Pinpoint the cell where the given text exists, returning its (x, y) midpoint coordinate. 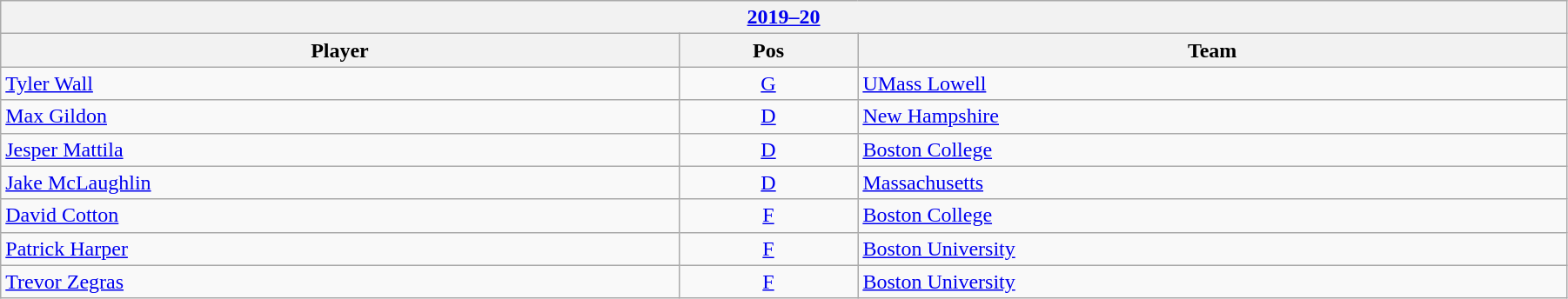
Team (1213, 50)
Player (339, 50)
David Cotton (339, 216)
Massachusetts (1213, 183)
Tyler Wall (339, 83)
New Hampshire (1213, 116)
Pos (768, 50)
Max Gildon (339, 116)
Jake McLaughlin (339, 183)
Jesper Mattila (339, 149)
UMass Lowell (1213, 83)
2019–20 (784, 17)
Patrick Harper (339, 249)
G (768, 83)
Trevor Zegras (339, 282)
